Pinpoint the cell where the given text exists, returning its (X, Y) midpoint coordinate. 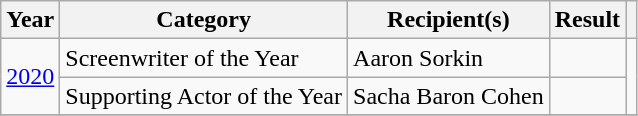
Year (30, 20)
2020 (30, 77)
Sacha Baron Cohen (449, 96)
Screenwriter of the Year (204, 58)
Result (587, 20)
Recipient(s) (449, 20)
Category (204, 20)
Aaron Sorkin (449, 58)
Supporting Actor of the Year (204, 96)
